Capture the cell that displays the provided text and extract its [x, y] central coordinate. 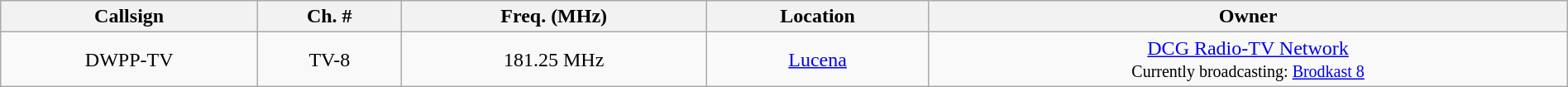
Callsign [129, 17]
Owner [1248, 17]
Location [817, 17]
TV-8 [330, 60]
DCG Radio-TV NetworkCurrently broadcasting: Brodkast 8 [1248, 60]
Freq. (MHz) [554, 17]
Lucena [817, 60]
Ch. # [330, 17]
181.25 MHz [554, 60]
DWPP-TV [129, 60]
